Detect which cell encompasses the target text, then output its [x, y] center coordinate. 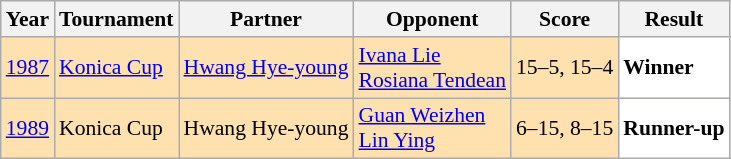
Tournament [116, 19]
1989 [28, 128]
Ivana Lie Rosiana Tendean [432, 68]
Guan Weizhen Lin Ying [432, 128]
Year [28, 19]
Runner-up [674, 128]
Partner [266, 19]
15–5, 15–4 [564, 68]
Result [674, 19]
Winner [674, 68]
Score [564, 19]
6–15, 8–15 [564, 128]
Opponent [432, 19]
1987 [28, 68]
